Extract the (X, Y) coordinate from the center of the cell holding the provided text.  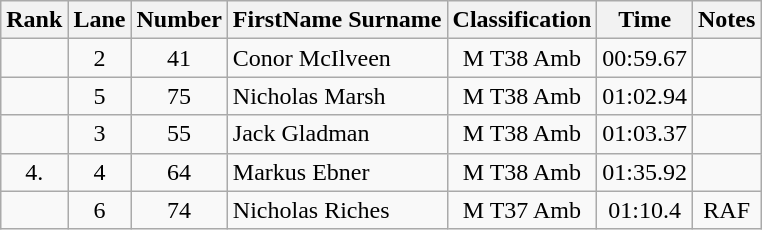
Number (179, 20)
5 (100, 96)
75 (179, 96)
Conor McIlveen (337, 58)
RAF (727, 210)
64 (179, 172)
01:03.37 (645, 134)
4. (34, 172)
Classification (522, 20)
M T37 Amb (522, 210)
74 (179, 210)
00:59.67 (645, 58)
01:02.94 (645, 96)
Nicholas Riches (337, 210)
FirstName Surname (337, 20)
Markus Ebner (337, 172)
Notes (727, 20)
4 (100, 172)
Lane (100, 20)
41 (179, 58)
01:35.92 (645, 172)
Nicholas Marsh (337, 96)
Jack Gladman (337, 134)
55 (179, 134)
2 (100, 58)
Rank (34, 20)
3 (100, 134)
6 (100, 210)
01:10.4 (645, 210)
Time (645, 20)
